Output the [x, y] coordinate of the center of the cell containing the given text.  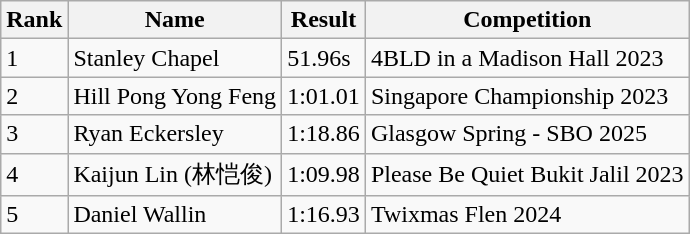
Rank [34, 20]
Singapore Championship 2023 [527, 96]
Twixmas Flen 2024 [527, 215]
Name [175, 20]
4BLD in a Madison Hall 2023 [527, 58]
1:09.98 [324, 174]
4 [34, 174]
Kaijun Lin (林恺俊) [175, 174]
Please Be Quiet Bukit Jalil 2023 [527, 174]
3 [34, 134]
1:16.93 [324, 215]
Ryan Eckersley [175, 134]
1:18.86 [324, 134]
Stanley Chapel [175, 58]
1:01.01 [324, 96]
2 [34, 96]
Glasgow Spring - SBO 2025 [527, 134]
Competition [527, 20]
1 [34, 58]
Result [324, 20]
5 [34, 215]
51.96s [324, 58]
Hill Pong Yong Feng [175, 96]
Daniel Wallin [175, 215]
